Return [X, Y] of the center of cell containing provided text 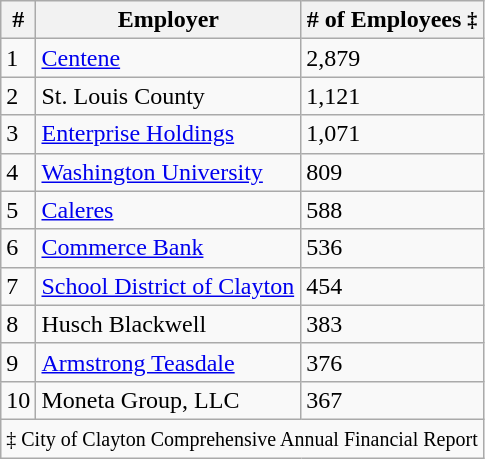
St. Louis County [168, 96]
367 [392, 400]
‡ City of Clayton Comprehensive Annual Financial Report [242, 438]
Washington University [168, 172]
383 [392, 324]
Enterprise Holdings [168, 134]
454 [392, 286]
4 [18, 172]
Employer [168, 20]
588 [392, 210]
1 [18, 58]
809 [392, 172]
536 [392, 248]
9 [18, 362]
Husch Blackwell [168, 324]
10 [18, 400]
2 [18, 96]
6 [18, 248]
Caleres [168, 210]
7 [18, 286]
2,879 [392, 58]
Armstrong Teasdale [168, 362]
3 [18, 134]
1,121 [392, 96]
8 [18, 324]
1,071 [392, 134]
5 [18, 210]
School District of Clayton [168, 286]
Commerce Bank [168, 248]
# [18, 20]
376 [392, 362]
Moneta Group, LLC [168, 400]
Centene [168, 58]
# of Employees ‡ [392, 20]
